Output the [X, Y] coordinate of the center of the cell containing the given text.  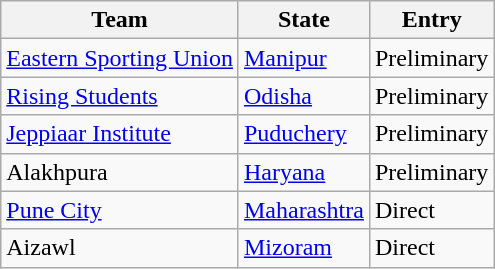
Mizoram [304, 248]
Maharashtra [304, 210]
Aizawl [120, 248]
Alakhpura [120, 172]
Rising Students [120, 96]
Jeppiaar Institute [120, 134]
Manipur [304, 58]
Team [120, 20]
State [304, 20]
Odisha [304, 96]
Entry [431, 20]
Pune City [120, 210]
Puduchery [304, 134]
Haryana [304, 172]
Eastern Sporting Union [120, 58]
